For the text-containing cell, return its midpoint in [x, y] coordinate format. 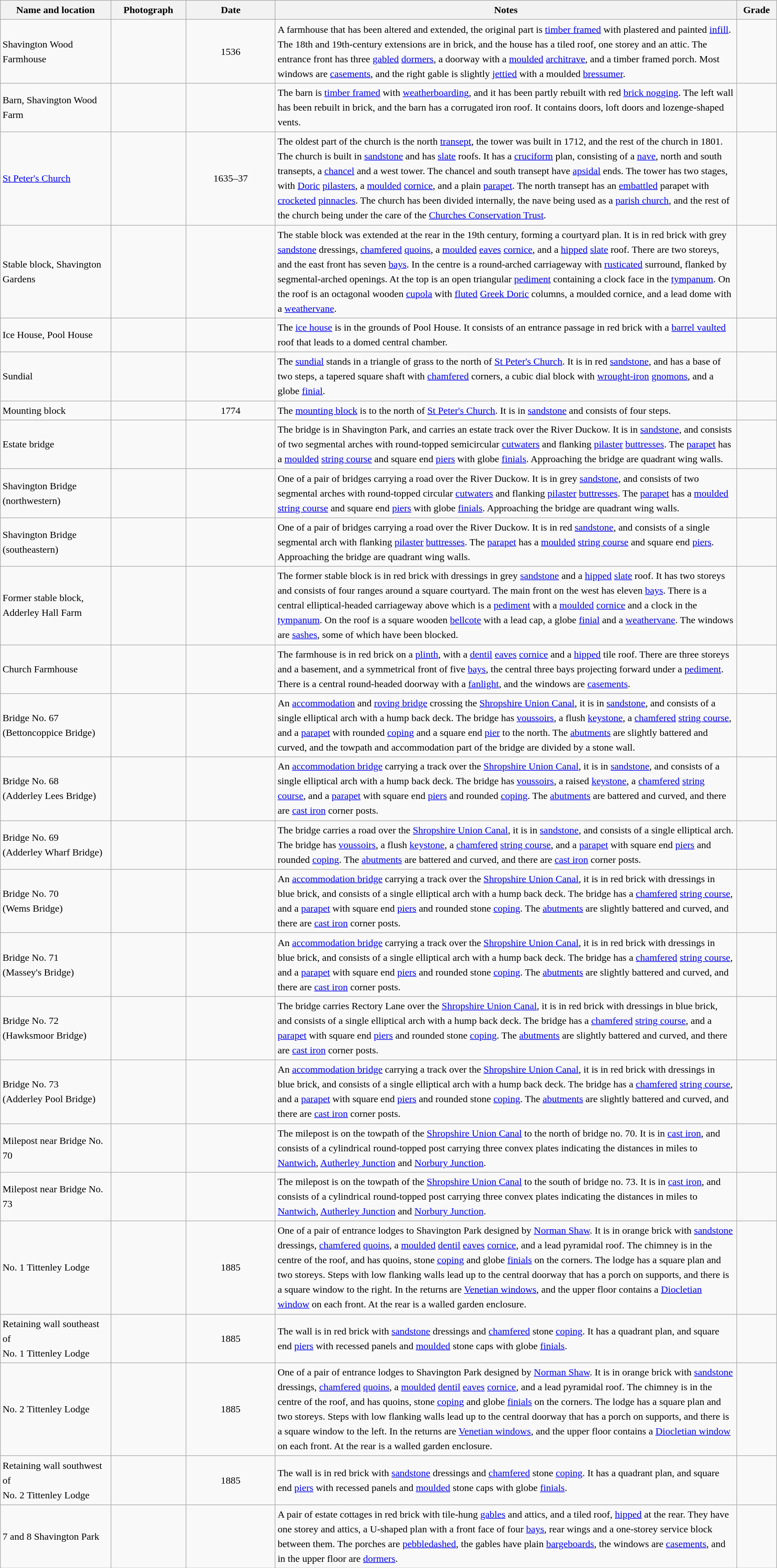
Sundial [56, 376]
1635–37 [231, 179]
1774 [231, 411]
Shavington Bridge (northwestern) [56, 493]
Retaining wall southeast ofNo. 1 Tittenley Lodge [56, 1338]
Name and location [56, 10]
Church Farmhouse [56, 669]
Stable block, Shavington Gardens [56, 271]
7 and 8 Shavington Park [56, 1536]
Bridge No. 72(Hawksmoor Bridge) [56, 1028]
Bridge No. 70(Wems Bridge) [56, 901]
Milepost near Bridge No. 73 [56, 1196]
Bridge No. 69(Adderley Wharf Bridge) [56, 845]
Shavington Wood Farmhouse [56, 52]
Bridge No. 67(Bettoncoppice Bridge) [56, 725]
Bridge No. 71(Massey's Bridge) [56, 964]
No. 2 Tittenley Lodge [56, 1409]
Photograph [148, 10]
1536 [231, 52]
Former stable block,Adderley Hall Farm [56, 606]
Bridge No. 73(Adderley Pool Bridge) [56, 1091]
Date [231, 10]
St Peter's Church [56, 179]
No. 1 Tittenley Lodge [56, 1268]
Notes [506, 10]
Mounting block [56, 411]
Bridge No. 68(Adderley Lees Bridge) [56, 789]
Retaining wall southwest ofNo. 2 Tittenley Lodge [56, 1480]
Grade [757, 10]
Milepost near Bridge No. 70 [56, 1148]
The mounting block is to the north of St Peter's Church. It is in sandstone and consists of four steps. [506, 411]
Ice House, Pool House [56, 335]
Shavington Bridge (southeastern) [56, 542]
Barn, Shavington Wood Farm [56, 107]
Estate bridge [56, 444]
